Return the [x, y] coordinate for the center point of the cell that contains the specified text.  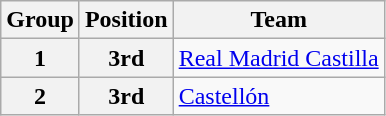
1 [40, 58]
Castellón [278, 96]
2 [40, 96]
Position [126, 20]
Real Madrid Castilla [278, 58]
Team [278, 20]
Group [40, 20]
